Provide the (x, y) coordinate of the cell's center where the given text is located.  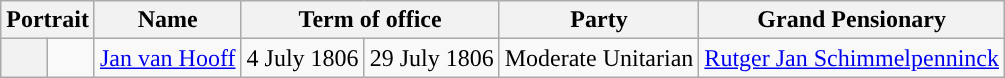
Moderate Unitarian (599, 58)
Rutger Jan Schimmelpenninck (852, 58)
Portrait (48, 20)
29 July 1806 (432, 58)
Jan van Hooff (168, 58)
Name (168, 20)
Grand Pensionary (852, 20)
4 July 1806 (302, 58)
Term of office (370, 20)
Party (599, 20)
